Search for the cell housing the specified text and yield its (X, Y) center coordinate. 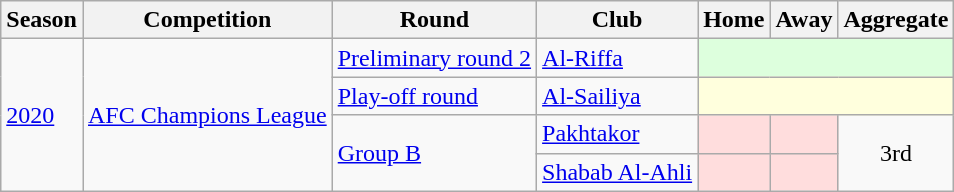
Season (42, 20)
Club (618, 20)
Home (734, 20)
Aggregate (896, 20)
Competition (207, 20)
Preliminary round 2 (434, 58)
Al-Riffa (618, 58)
Pakhtakor (618, 134)
Group B (434, 153)
Shabab Al-Ahli (618, 172)
2020 (42, 115)
Round (434, 20)
Al-Sailiya (618, 96)
Away (804, 20)
AFC Champions League (207, 115)
3rd (896, 153)
Play-off round (434, 96)
